Output the (X, Y) coordinate of the center of the cell containing the given text.  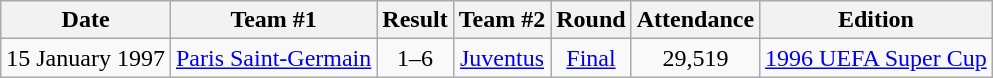
Date (86, 20)
Result (415, 20)
1996 UEFA Super Cup (876, 58)
Final (591, 58)
Paris Saint-Germain (273, 58)
Team #2 (502, 20)
15 January 1997 (86, 58)
Juventus (502, 58)
Round (591, 20)
Team #1 (273, 20)
1–6 (415, 58)
Attendance (695, 20)
29,519 (695, 58)
Edition (876, 20)
